For the text-containing cell, return its midpoint in (X, Y) coordinate format. 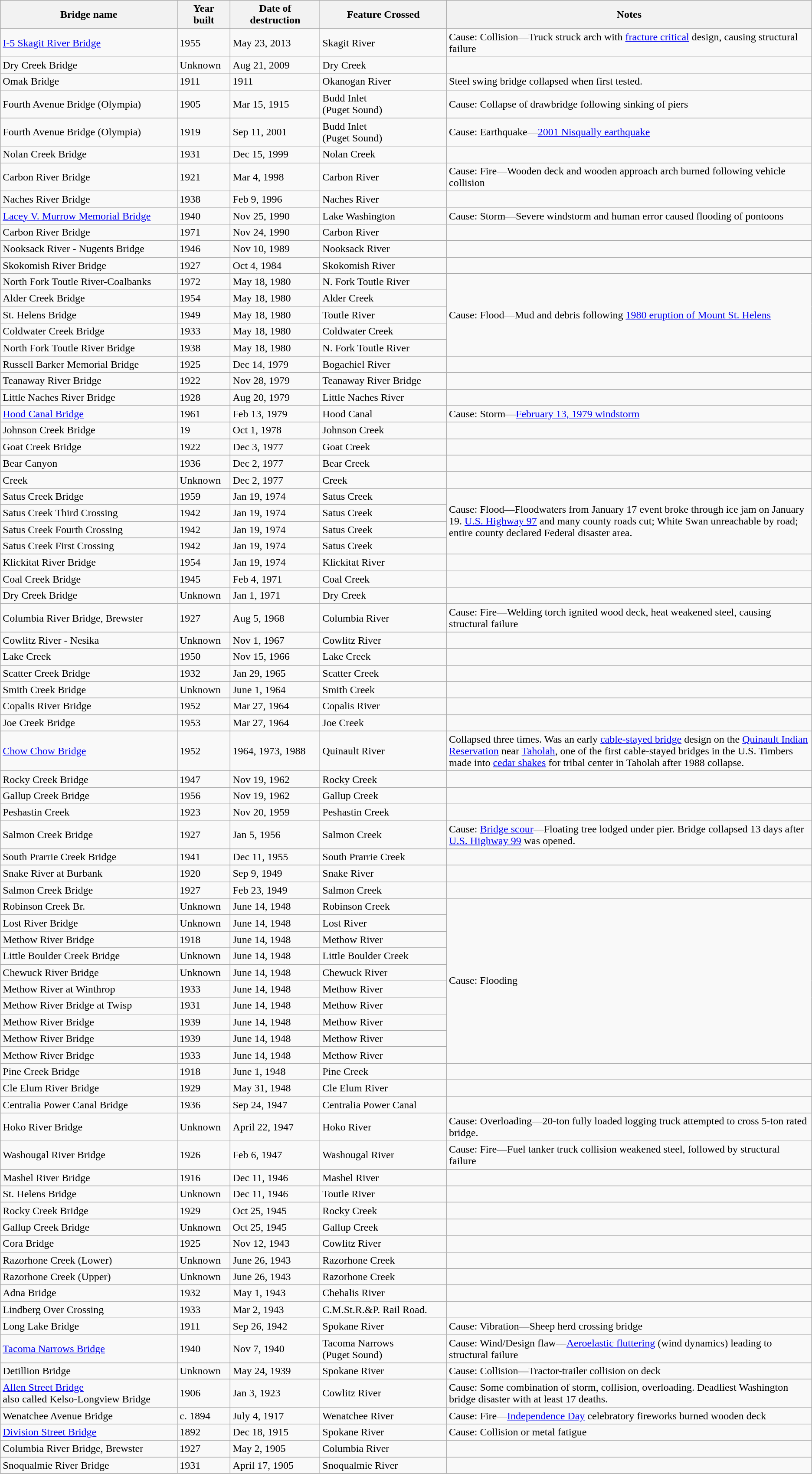
Copalis River Bridge (89, 706)
Feb 6, 1947 (275, 1156)
Methow River Bridge at Twisp (89, 1006)
Cause: Earthquake—2001 Nisqually earthquake (629, 132)
Johnson Creek (383, 430)
1947 (204, 779)
Oct 1, 1978 (275, 430)
Nov 28, 1979 (275, 381)
Nooksack River - Nugents Bridge (89, 249)
Lake Washington (383, 216)
Chehalis River (383, 1293)
Copalis River (383, 706)
Razorhone Creek (Lower) (89, 1260)
Feature Crossed (383, 15)
Lindberg Over Crossing (89, 1310)
Cle Elum River (383, 1088)
Cause: Overloading—20-ton fully loaded logging truck attempted to cross 5-ton rated bridge. (629, 1127)
1923 (204, 812)
Cause: Fire—Fuel tanker truck collision weakened steel, followed by structural failure (629, 1156)
I-5 Skagit River Bridge (89, 43)
Quinault River (383, 751)
Cause: Collapse of drawbridge following sinking of piers (629, 104)
Nolan Creek Bridge (89, 154)
Jan 1, 1971 (275, 596)
Coldwater Creek Bridge (89, 331)
Washougal River (383, 1156)
Mar 2, 1943 (275, 1310)
1941 (204, 857)
Cause: Some combination of storm, collision, overloading. Deadliest Washington bridge disaster with at least 17 deaths. (629, 1393)
Cause: Vibration—Sheep herd crossing bridge (629, 1326)
Aug 20, 1979 (275, 397)
Nov 12, 1943 (275, 1244)
Jan 29, 1965 (275, 673)
Coal Creek Bridge (89, 579)
North Fork Toutle River Bridge (89, 348)
c. 1894 (204, 1415)
Satus Creek Bridge (89, 496)
Bogachiel River (383, 364)
Smith Creek Bridge (89, 690)
Lost River Bridge (89, 923)
Lost River (383, 923)
Centralia Power Canal Bridge (89, 1105)
1945 (204, 579)
Feb 23, 1949 (275, 890)
1964, 1973, 1988 (275, 751)
1920 (204, 874)
Coldwater Creek (383, 331)
Scatter Creek Bridge (89, 673)
Pine Creek Bridge (89, 1071)
Omak Bridge (89, 82)
Aug 5, 1968 (275, 618)
Allen Street Bridgealso called Kelso-Longview Bridge (89, 1393)
Dec 15, 1999 (275, 154)
Lacey V. Murrow Memorial Bridge (89, 216)
Feb 13, 1979 (275, 414)
Razorhone Creek (Upper) (89, 1277)
Nolan Creek (383, 154)
Nov 7, 1940 (275, 1348)
1972 (204, 282)
Jan 5, 1956 (275, 835)
Skokomish River Bridge (89, 265)
Satus Creek First Crossing (89, 546)
19 (204, 430)
Hoko River (383, 1127)
Wenatchee Avenue Bridge (89, 1415)
Chewuck River Bridge (89, 973)
Mar 4, 1998 (275, 177)
Cause: Collision—Tractor-trailer collision on deck (629, 1371)
Goat Creek Bridge (89, 447)
Cause: Fire—Independence Day celebratory fireworks burned wooden deck (629, 1415)
Joe Creek Bridge (89, 723)
Division Street Bridge (89, 1432)
Snoqualmie River (383, 1465)
Dec 11, 1955 (275, 857)
Nov 25, 1990 (275, 216)
May 24, 1939 (275, 1371)
1971 (204, 232)
May 1, 1943 (275, 1293)
1916 (204, 1178)
Sep 26, 1942 (275, 1326)
Centralia Power Canal (383, 1105)
1961 (204, 414)
May 23, 2013 (275, 43)
1905 (204, 104)
Satus Creek Third Crossing (89, 513)
South Prarrie Creek Bridge (89, 857)
1955 (204, 43)
April 17, 1905 (275, 1465)
Nov 24, 1990 (275, 232)
Feb 4, 1971 (275, 579)
Feb 9, 1996 (275, 199)
1959 (204, 496)
Aug 21, 2009 (275, 65)
Sep 9, 1949 (275, 874)
Long Lake Bridge (89, 1326)
1949 (204, 315)
Alder Creek Bridge (89, 298)
Mar 15, 1915 (275, 104)
Hoko River Bridge (89, 1127)
South Prarrie Creek (383, 857)
North Fork Toutle River-Coalbanks (89, 282)
June 1, 1948 (275, 1071)
Johnson Creek Bridge (89, 430)
Cause: Fire—Welding torch ignited wood deck, heat weakened steel, causing structural failure (629, 618)
Coal Creek (383, 579)
Cause: Wind/Design flaw—Aeroelastic fluttering (wind dynamics) leading to structural failure (629, 1348)
Cause: Flooding (629, 981)
Little Naches River Bridge (89, 397)
Washougal River Bridge (89, 1156)
1950 (204, 657)
Robinson Creek Br. (89, 907)
C.M.St.R.&P. Rail Road. (383, 1310)
1926 (204, 1156)
Cowlitz River - Nesika (89, 640)
Robinson Creek (383, 907)
Sep 24, 1947 (275, 1105)
Naches River (383, 199)
Dec 3, 1977 (275, 447)
May 2, 1905 (275, 1449)
Detillion Bridge (89, 1371)
April 22, 1947 (275, 1127)
Mashel River Bridge (89, 1178)
Nov 15, 1966 (275, 657)
Jan 3, 1923 (275, 1393)
Alder Creek (383, 298)
Snake River (383, 874)
Hood Canal (383, 414)
Goat Creek (383, 447)
June 1, 1964 (275, 690)
Cora Bridge (89, 1244)
Oct 4, 1984 (275, 265)
Snake River at Burbank (89, 874)
Bear Creek (383, 463)
Chow Chow Bridge (89, 751)
Cause: Fire—Wooden deck and wooden approach arch burned following vehicle collision (629, 177)
Tacoma Narrows Bridge (89, 1348)
Russell Barker Memorial Bridge (89, 364)
Klickitat River (383, 563)
July 4, 1917 (275, 1415)
1956 (204, 796)
Satus Creek Fourth Crossing (89, 530)
1953 (204, 723)
Cause: Collision—Truck struck arch with fracture critical design, causing structural failure (629, 43)
Wenatchee River (383, 1415)
Bridge name (89, 15)
Chewuck River (383, 973)
Tacoma Narrows(Puget Sound) (383, 1348)
Okanogan River (383, 82)
Naches River Bridge (89, 199)
Joe Creek (383, 723)
Notes (629, 15)
Adna Bridge (89, 1293)
Methow River at Winthrop (89, 989)
Nov 1, 1967 (275, 640)
1921 (204, 177)
Snoqualmie River Bridge (89, 1465)
Klickitat River Bridge (89, 563)
Date ofdestruction (275, 15)
May 31, 1948 (275, 1088)
1892 (204, 1432)
Little Naches River (383, 397)
1946 (204, 249)
Smith Creek (383, 690)
Cause: Storm—February 13, 1979 windstorm (629, 414)
Hood Canal Bridge (89, 414)
Skokomish River (383, 265)
Skagit River (383, 43)
1919 (204, 132)
Pine Creek (383, 1071)
Little Boulder Creek (383, 956)
1906 (204, 1393)
Mashel River (383, 1178)
Nov 10, 1989 (275, 249)
Dec 18, 1915 (275, 1432)
Bear Canyon (89, 463)
Yearbuilt (204, 15)
Nov 20, 1959 (275, 812)
Cause: Bridge scour—Floating tree lodged under pier. Bridge collapsed 13 days after U.S. Highway 99 was opened. (629, 835)
Nooksack River (383, 249)
Cause: Collision or metal fatigue (629, 1432)
1928 (204, 397)
Steel swing bridge collapsed when first tested. (629, 82)
Cause: Storm—Severe windstorm and human error caused flooding of pontoons (629, 216)
Cause: Flood—Mud and debris following 1980 eruption of Mount St. Helens (629, 315)
Sep 11, 2001 (275, 132)
Scatter Creek (383, 673)
Cle Elum River Bridge (89, 1088)
Dec 14, 1979 (275, 364)
Little Boulder Creek Bridge (89, 956)
